Capture the cell that displays the provided text and extract its (x, y) central coordinate. 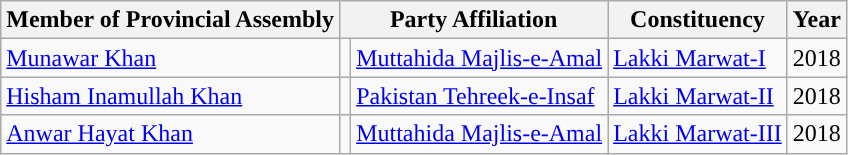
Pakistan Tehreek-e-Insaf (480, 96)
Constituency (698, 20)
Lakki Marwat-I (698, 58)
Lakki Marwat-II (698, 96)
Hisham Inamullah Khan (170, 96)
Party Affiliation (474, 20)
Munawar Khan (170, 58)
Year (816, 20)
Lakki Marwat-III (698, 134)
Anwar Hayat Khan (170, 134)
Member of Provincial Assembly (170, 20)
